Determine the [X, Y] coordinate at the center of the cell enclosing the given text.  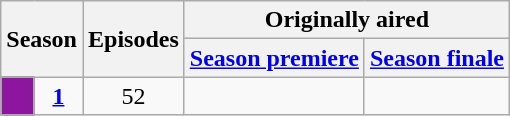
Season premiere [274, 58]
Episodes [133, 39]
Season [42, 39]
52 [133, 96]
1 [58, 96]
Originally aired [346, 20]
Season finale [436, 58]
